Scan for the cell matching the given text and deliver its [X, Y] coordinate at center. 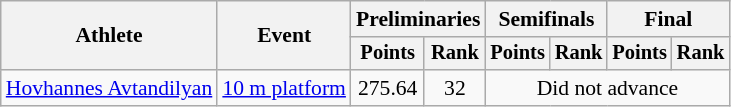
Did not advance [607, 88]
275.64 [388, 88]
10 m platform [284, 88]
Event [284, 36]
Preliminaries [418, 19]
Final [668, 19]
Semifinals [546, 19]
32 [454, 88]
Hovhannes Avtandilyan [110, 88]
Athlete [110, 36]
